Capture the cell that displays the provided text and extract its (x, y) central coordinate. 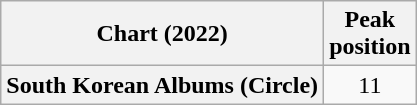
Peakposition (370, 34)
Chart (2022) (162, 34)
11 (370, 85)
South Korean Albums (Circle) (162, 85)
